Capture the cell that displays the provided text and extract its [x, y] central coordinate. 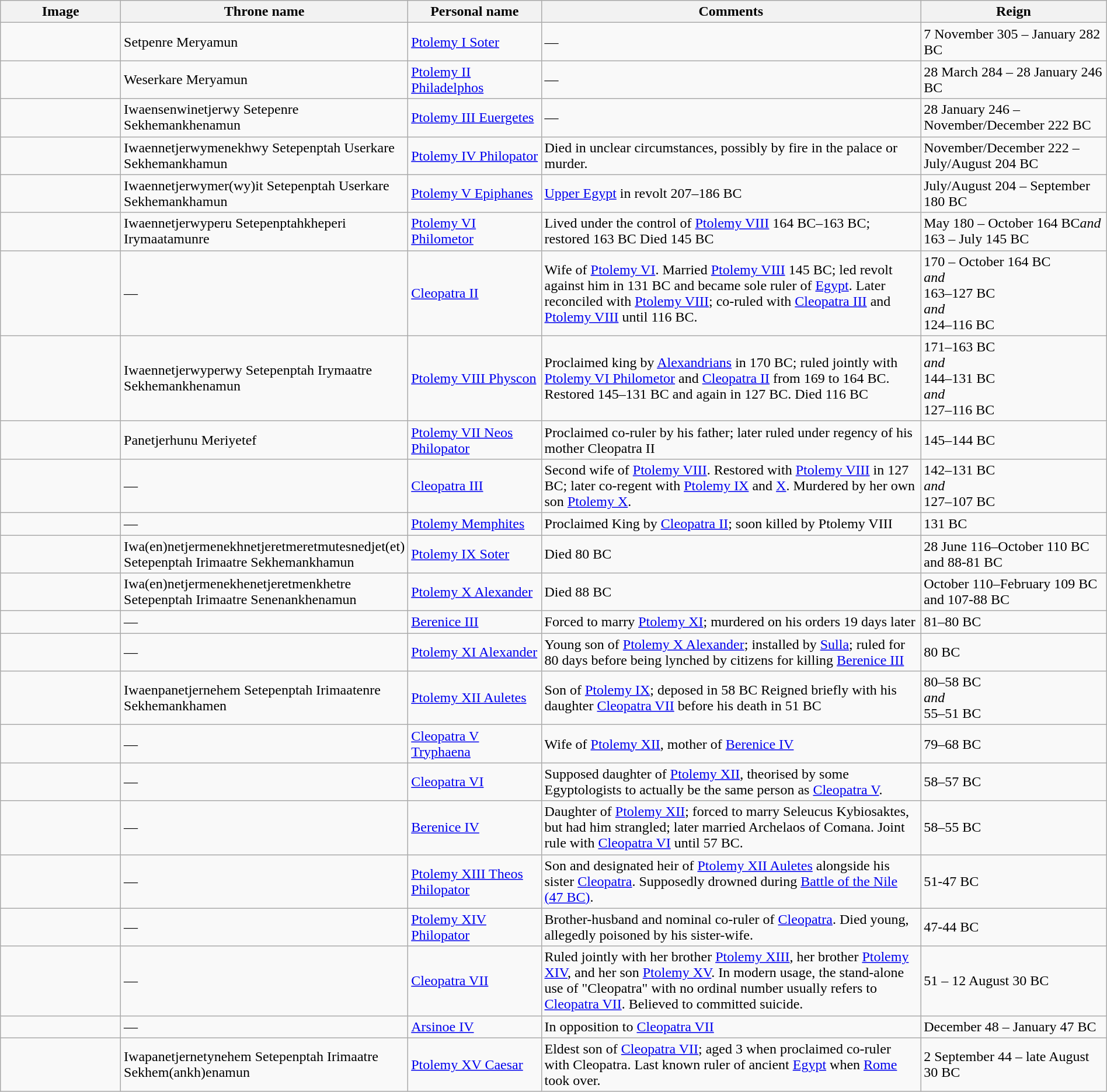
Second wife of Ptolemy VIII. Restored with Ptolemy VIII in 127 BC; later co-regent with Ptolemy IX and X. Murdered by her own son Ptolemy X. [731, 486]
Son of Ptolemy IX; deposed in 58 BC Reigned briefly with his daughter Cleopatra VII before his death in 51 BC [731, 698]
Iwaennetjerwyperu Setepenptahkheperi Irymaatamunre [264, 231]
Wife of Ptolemy XII, mother of Berenice IV [731, 744]
November/December 222 – July/August 204 BC [1014, 155]
Ptolemy XI Alexander [475, 653]
Iwa(en)netjermenekhnetjeretmeretmutesnedjet(et) Setepenptah Irimaatre Sekhemankhamun [264, 553]
170 – October 164 BCand163–127 BCand124–116 BC [1014, 293]
Personal name [475, 12]
Panetjerhunu Meriyetef [264, 440]
Weserkare Meryamun [264, 79]
Upper Egypt in revolt 207–186 BC [731, 194]
Ptolemy V Epiphanes [475, 194]
47-44 BC [1014, 927]
171–163 BCand144–131 BCand127–116 BC [1014, 378]
Ptolemy VIII Physcon [475, 378]
Berenice IV [475, 828]
Cleopatra VI [475, 782]
Ptolemy Memphites [475, 524]
Died 80 BC [731, 553]
Ptolemy XIV Philopator [475, 927]
145–144 BC [1014, 440]
Ptolemy I Soter [475, 42]
58–57 BC [1014, 782]
79–68 BC [1014, 744]
Iwapanetjernetynehem Setepenptah Irimaatre Sekhem(ankh)enamun [264, 1065]
Ptolemy XV Caesar [475, 1065]
Iwa(en)netjermenekhenetjeretmenkhetre Setepenptah Irimaatre Senenankhenamun [264, 592]
Berenice III [475, 622]
Brother-husband and nominal co-ruler of Cleopatra. Died young, allegedly poisoned by his sister-wife. [731, 927]
58–55 BC [1014, 828]
Arsinoe IV [475, 1027]
December 48 – January 47 BC [1014, 1027]
Setpenre Meryamun [264, 42]
Died in unclear circumstances, possibly by fire in the palace or murder. [731, 155]
80–58 BCand55–51 BC [1014, 698]
Ptolemy VI Philometor [475, 231]
Comments [731, 12]
Cleopatra V Tryphaena [475, 744]
July/August 204 – September 180 BC [1014, 194]
Proclaimed co-ruler by his father; later ruled under regency of his mother Cleopatra II [731, 440]
In opposition to Cleopatra VII [731, 1027]
Supposed daughter of Ptolemy XII, theorised by some Egyptologists to actually be the same person as Cleopatra V. [731, 782]
Ptolemy IV Philopator [475, 155]
28 June 116–October 110 BCand 88-81 BC [1014, 553]
Throne name [264, 12]
Ptolemy X Alexander [475, 592]
Iwaenpanetjernehem Setepenptah Irimaatenre Sekhemankhamen [264, 698]
Lived under the control of Ptolemy VIII 164 BC–163 BC; restored 163 BC Died 145 BC [731, 231]
Cleopatra VII [475, 981]
Forced to marry Ptolemy XI; murdered on his orders 19 days later [731, 622]
Ptolemy II Philadelphos [475, 79]
Iwaensenwinetjerwy Setepenre Sekhemankhenamun [264, 118]
Reign [1014, 12]
80 BC [1014, 653]
Iwaennetjerwyperwy Setepenptah Irymaatre Sekhemankhenamun [264, 378]
Iwaennetjerwymer(wy)it Setepenptah Userkare Sekhemankhamun [264, 194]
Proclaimed King by Cleopatra II; soon killed by Ptolemy VIII [731, 524]
May 180 – October 164 BCand163 – July 145 BC [1014, 231]
Young son of Ptolemy X Alexander; installed by Sulla; ruled for 80 days before being lynched by citizens for killing Berenice III [731, 653]
142–131 BCand127–107 BC [1014, 486]
Iwaennetjerwymenekhwy Setepenptah Userkare Sekhemankhamun [264, 155]
Ptolemy XII Auletes [475, 698]
Ptolemy III Euergetes [475, 118]
Cleopatra III [475, 486]
Ptolemy IX Soter [475, 553]
Ptolemy VII Neos Philopator [475, 440]
October 110–February 109 BCand 107-88 BC [1014, 592]
131 BC [1014, 524]
7 November 305 – January 282 BC [1014, 42]
Image [61, 12]
81–80 BC [1014, 622]
Ptolemy XIII Theos Philopator [475, 881]
51 – 12 August 30 BC [1014, 981]
Died 88 BC [731, 592]
Cleopatra II [475, 293]
Eldest son of Cleopatra VII; aged 3 when proclaimed co-ruler with Cleopatra. Last known ruler of ancient Egypt when Rome took over. [731, 1065]
2 September 44 – late August 30 BC [1014, 1065]
51-47 BC [1014, 881]
Son and designated heir of Ptolemy XII Auletes alongside his sister Cleopatra. Supposedly drowned during Battle of the Nile (47 BC). [731, 881]
28 March 284 – 28 January 246 BC [1014, 79]
28 January 246 – November/December 222 BC [1014, 118]
